Find where the given text appears and provide that cell's center as [x, y] coordinate. 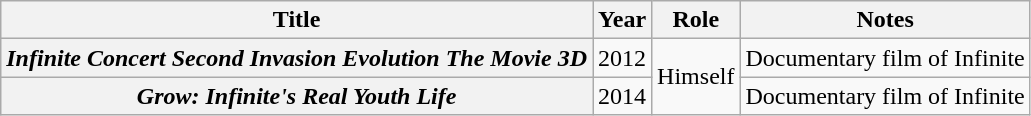
Role [696, 20]
Himself [696, 77]
Notes [885, 20]
Year [622, 20]
2012 [622, 58]
2014 [622, 96]
Grow: Infinite's Real Youth Life [297, 96]
Infinite Concert Second Invasion Evolution The Movie 3D [297, 58]
Title [297, 20]
